Find where the given text appears and provide that cell's center as (X, Y) coordinate. 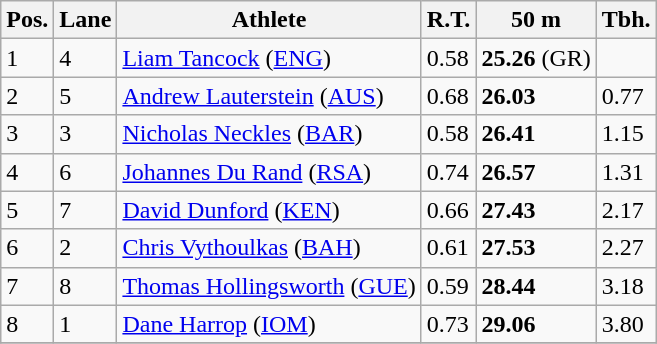
Andrew Lauterstein (AUS) (269, 96)
Thomas Hollingsworth (GUE) (269, 286)
0.68 (448, 96)
27.43 (536, 210)
0.66 (448, 210)
27.53 (536, 248)
2.17 (626, 210)
Athlete (269, 20)
50 m (536, 20)
Lane (86, 20)
2.27 (626, 248)
0.74 (448, 172)
Pos. (28, 20)
3.18 (626, 286)
0.59 (448, 286)
28.44 (536, 286)
0.61 (448, 248)
Liam Tancock (ENG) (269, 58)
26.41 (536, 134)
Dane Harrop (IOM) (269, 324)
1.31 (626, 172)
Johannes Du Rand (RSA) (269, 172)
25.26 (GR) (536, 58)
26.57 (536, 172)
26.03 (536, 96)
0.77 (626, 96)
R.T. (448, 20)
1.15 (626, 134)
Chris Vythoulkas (BAH) (269, 248)
29.06 (536, 324)
David Dunford (KEN) (269, 210)
Tbh. (626, 20)
3.80 (626, 324)
Nicholas Neckles (BAR) (269, 134)
0.73 (448, 324)
